Return the [x, y] coordinate for the center point of the cell that contains the specified text.  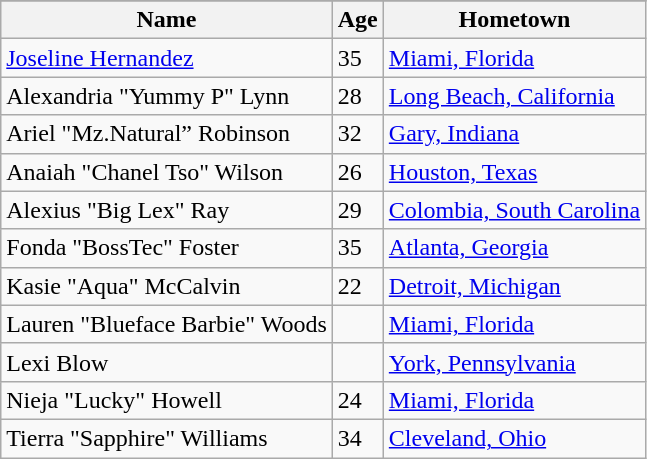
Hometown [514, 20]
Alexius "Big Lex" Ray [167, 210]
34 [358, 438]
Colombia, South Carolina [514, 210]
24 [358, 400]
Lauren "Blueface Barbie" Woods [167, 324]
Cleveland, Ohio [514, 438]
32 [358, 134]
Joseline Hernandez [167, 58]
26 [358, 172]
28 [358, 96]
Atlanta, Georgia [514, 248]
Name [167, 20]
Alexandria "Yummy P" Lynn [167, 96]
Tierra "Sapphire" Williams [167, 438]
Anaiah "Chanel Tso" Wilson [167, 172]
Long Beach, California [514, 96]
Age [358, 20]
Fonda "BossTec" Foster [167, 248]
Kasie "Aqua" McCalvin [167, 286]
22 [358, 286]
York, Pennsylvania [514, 362]
Lexi Blow [167, 362]
Ariel "Mz.Natural” Robinson [167, 134]
29 [358, 210]
Houston, Texas [514, 172]
Nieja "Lucky" Howell [167, 400]
Detroit, Michigan [514, 286]
Gary, Indiana [514, 134]
